Provide the [x, y] coordinate of the cell's center where the given text is located.  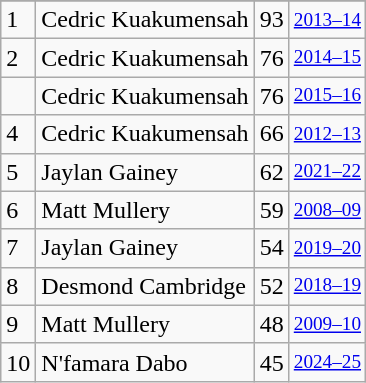
52 [272, 286]
66 [272, 134]
10 [18, 362]
2009–10 [327, 324]
2014–15 [327, 58]
62 [272, 172]
5 [18, 172]
59 [272, 210]
93 [272, 20]
9 [18, 324]
2012–13 [327, 134]
1 [18, 20]
7 [18, 248]
2013–14 [327, 20]
4 [18, 134]
N'famara Dabo [145, 362]
45 [272, 362]
2008–09 [327, 210]
54 [272, 248]
2 [18, 58]
8 [18, 286]
2024–25 [327, 362]
2018–19 [327, 286]
6 [18, 210]
2021–22 [327, 172]
48 [272, 324]
2019–20 [327, 248]
2015–16 [327, 96]
Desmond Cambridge [145, 286]
